Pinpoint the cell where the given text exists, returning its (X, Y) midpoint coordinate. 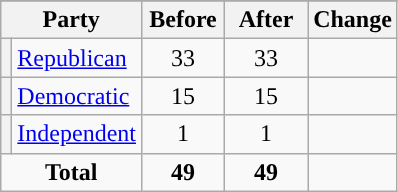
Party (72, 20)
Democratic (77, 96)
Change (353, 20)
Total (72, 172)
After (266, 20)
Independent (77, 134)
Republican (77, 58)
Before (182, 20)
